Provide the [X, Y] coordinate of the cell's center where the given text is located.  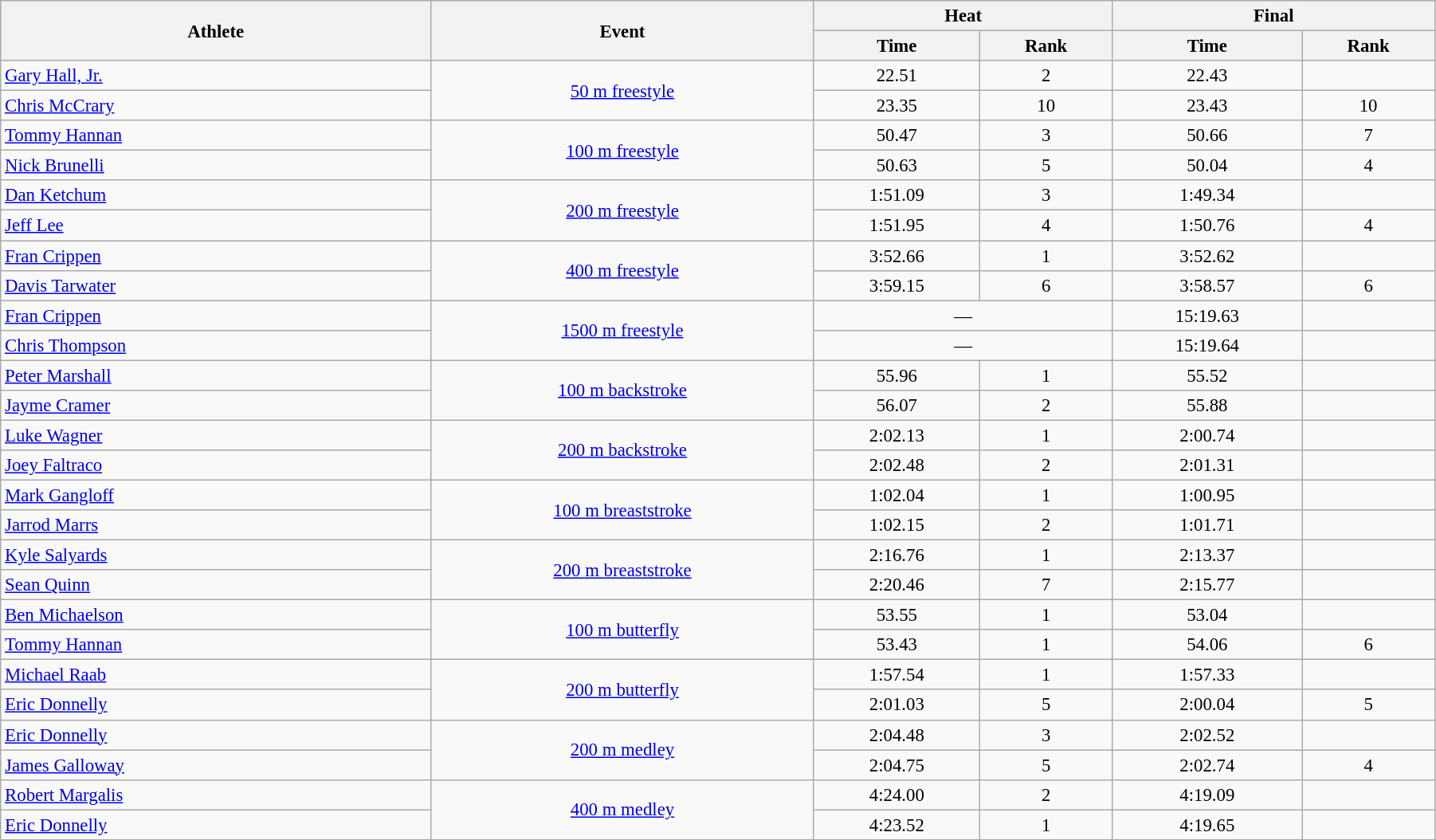
2:13.37 [1207, 555]
400 m medley [623, 810]
54.06 [1207, 645]
Dan Ketchum [216, 195]
55.96 [897, 375]
2:02.13 [897, 435]
50.04 [1207, 166]
Mark Gangloff [216, 495]
100 m butterfly [623, 630]
Nick Brunelli [216, 166]
Kyle Salyards [216, 555]
100 m breaststroke [623, 510]
Sean Quinn [216, 585]
Jeff Lee [216, 226]
50.63 [897, 166]
4:19.65 [1207, 825]
3:59.15 [897, 285]
2:00.04 [1207, 705]
Peter Marshall [216, 375]
2:20.46 [897, 585]
55.88 [1207, 406]
Heat [963, 16]
1:57.33 [1207, 675]
Jayme Cramer [216, 406]
3:58.57 [1207, 285]
2:01.31 [1207, 465]
23.43 [1207, 106]
Davis Tarwater [216, 285]
2:15.77 [1207, 585]
2:02.48 [897, 465]
200 m breaststroke [623, 571]
Event [623, 30]
200 m freestyle [623, 210]
50.66 [1207, 135]
2:01.03 [897, 705]
1:51.09 [897, 195]
200 m butterfly [623, 690]
1:00.95 [1207, 495]
Robert Margalis [216, 795]
2:02.52 [1207, 735]
23.35 [897, 106]
Luke Wagner [216, 435]
Chris Thompson [216, 345]
Athlete [216, 30]
1:57.54 [897, 675]
50.47 [897, 135]
100 m freestyle [623, 150]
400 m freestyle [623, 271]
Chris McCrary [216, 106]
1:02.04 [897, 495]
22.43 [1207, 76]
Gary Hall, Jr. [216, 76]
15:19.63 [1207, 316]
Ben Michaelson [216, 615]
53.04 [1207, 615]
200 m backstroke [623, 449]
1:02.15 [897, 525]
4:19.09 [1207, 795]
1:50.76 [1207, 226]
Jarrod Marrs [216, 525]
15:19.64 [1207, 345]
3:52.62 [1207, 256]
James Galloway [216, 765]
2:00.74 [1207, 435]
100 m backstroke [623, 391]
Final [1273, 16]
1:49.34 [1207, 195]
2:04.75 [897, 765]
1500 m freestyle [623, 330]
4:24.00 [897, 795]
53.43 [897, 645]
Joey Faltraco [216, 465]
200 m medley [623, 749]
53.55 [897, 615]
55.52 [1207, 375]
3:52.66 [897, 256]
4:23.52 [897, 825]
2:16.76 [897, 555]
50 m freestyle [623, 91]
22.51 [897, 76]
2:02.74 [1207, 765]
1:01.71 [1207, 525]
2:04.48 [897, 735]
Michael Raab [216, 675]
56.07 [897, 406]
1:51.95 [897, 226]
